Determine the [X, Y] coordinate at the center of the cell enclosing the given text.  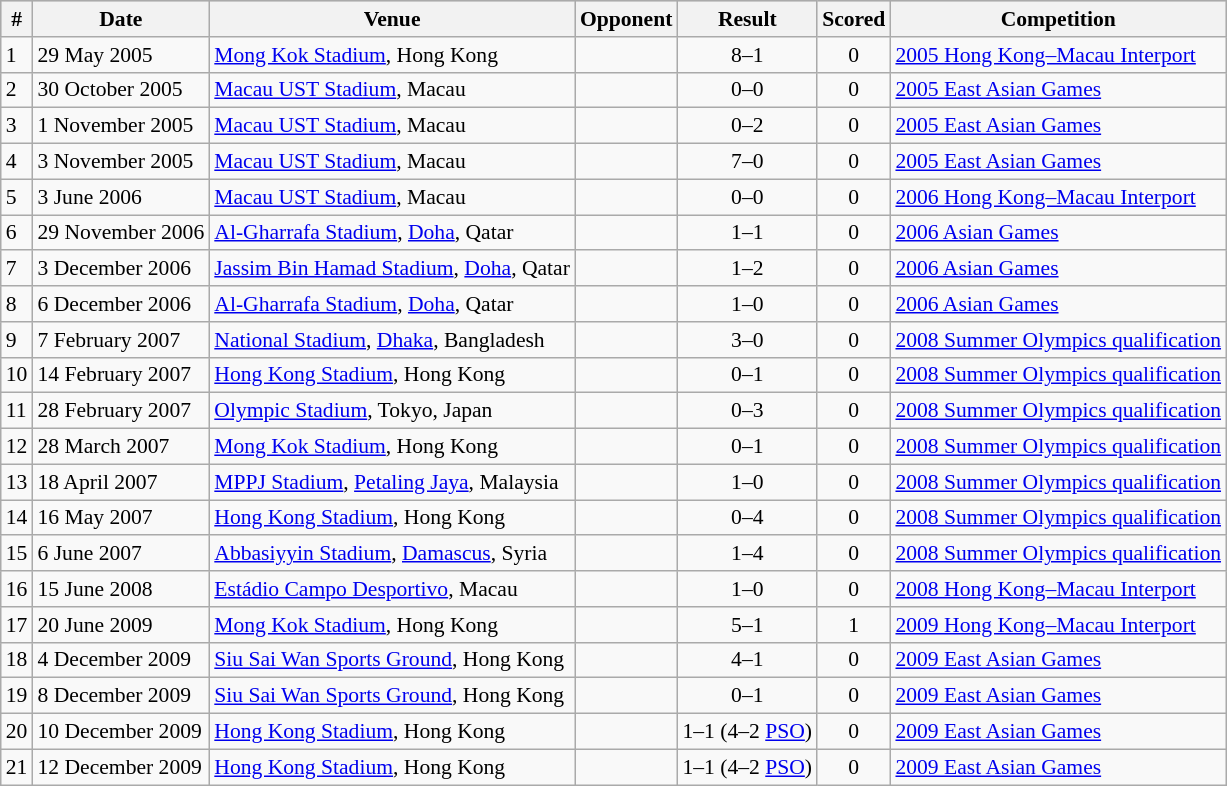
14 [17, 518]
12 [17, 447]
10 [17, 375]
17 [17, 625]
18 April 2007 [120, 482]
29 November 2006 [120, 233]
6 December 2006 [120, 304]
20 June 2009 [120, 625]
Result [747, 19]
29 May 2005 [120, 55]
30 October 2005 [120, 90]
1–1 [747, 233]
8 December 2009 [120, 696]
# [17, 19]
0–3 [747, 411]
5–1 [747, 625]
15 [17, 554]
1–2 [747, 269]
12 December 2009 [120, 767]
Opponent [626, 19]
7 February 2007 [120, 340]
28 February 2007 [120, 411]
6 [17, 233]
4–1 [747, 660]
1–4 [747, 554]
16 [17, 589]
3 June 2006 [120, 197]
10 December 2009 [120, 732]
3 December 2006 [120, 269]
Scored [854, 19]
7–0 [747, 162]
3 November 2005 [120, 162]
0–4 [747, 518]
8 [17, 304]
Estádio Campo Desportivo, Macau [392, 589]
3 [17, 126]
MPPJ Stadium, Petaling Jaya, Malaysia [392, 482]
2006 Hong Kong–Macau Interport [1058, 197]
Competition [1058, 19]
2008 Hong Kong–Macau Interport [1058, 589]
Venue [392, 19]
2009 Hong Kong–Macau Interport [1058, 625]
21 [17, 767]
16 May 2007 [120, 518]
13 [17, 482]
Date [120, 19]
Abbasiyyin Stadium, Damascus, Syria [392, 554]
0–2 [747, 126]
15 June 2008 [120, 589]
11 [17, 411]
2 [17, 90]
Olympic Stadium, Tokyo, Japan [392, 411]
18 [17, 660]
6 June 2007 [120, 554]
4 December 2009 [120, 660]
Jassim Bin Hamad Stadium, Doha, Qatar [392, 269]
9 [17, 340]
20 [17, 732]
3–0 [747, 340]
1 November 2005 [120, 126]
7 [17, 269]
19 [17, 696]
8–1 [747, 55]
National Stadium, Dhaka, Bangladesh [392, 340]
28 March 2007 [120, 447]
4 [17, 162]
14 February 2007 [120, 375]
2005 Hong Kong–Macau Interport [1058, 55]
5 [17, 197]
